Find where the given text appears and provide that cell's center as (X, Y) coordinate. 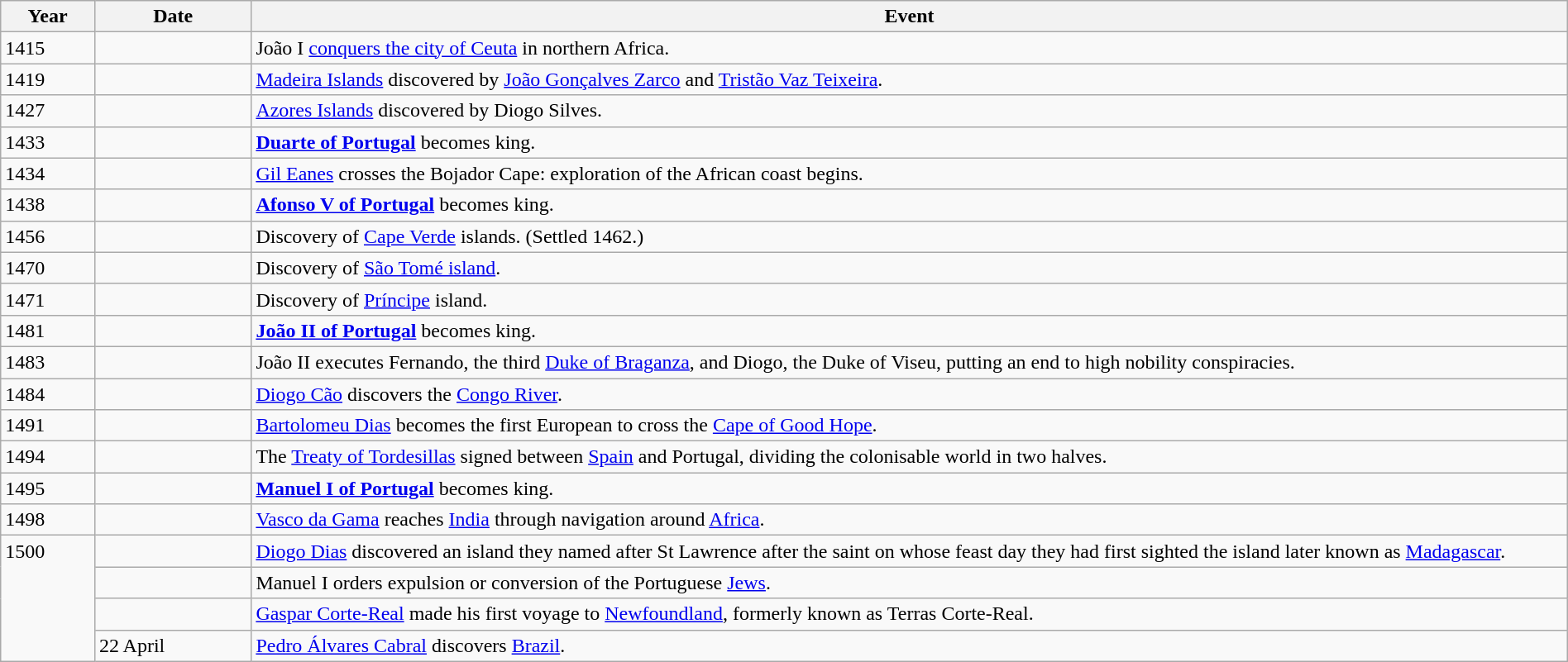
1427 (48, 111)
1415 (48, 48)
João II of Portugal becomes king. (910, 331)
Year (48, 17)
Duarte of Portugal becomes king. (910, 142)
1494 (48, 457)
1438 (48, 205)
Gaspar Corte-Real made his first voyage to Newfoundland, formerly known as Terras Corte-Real. (910, 614)
1495 (48, 488)
1500 (48, 598)
João I conquers the city of Ceuta in northern Africa. (910, 48)
Date (172, 17)
Azores Islands discovered by Diogo Silves. (910, 111)
22 April (172, 645)
Manuel I orders expulsion or conversion of the Portuguese Jews. (910, 583)
Bartolomeu Dias becomes the first European to cross the Cape of Good Hope. (910, 426)
1483 (48, 362)
1470 (48, 268)
1433 (48, 142)
Discovery of São Tomé island. (910, 268)
Event (910, 17)
1434 (48, 174)
1481 (48, 331)
Gil Eanes crosses the Bojador Cape: exploration of the African coast begins. (910, 174)
1498 (48, 520)
Discovery of Cape Verde islands. (Settled 1462.) (910, 236)
1491 (48, 426)
1456 (48, 236)
Manuel I of Portugal becomes king. (910, 488)
The Treaty of Tordesillas signed between Spain and Portugal, dividing the colonisable world in two halves. (910, 457)
João II executes Fernando, the third Duke of Braganza, and Diogo, the Duke of Viseu, putting an end to high nobility conspiracies. (910, 362)
Vasco da Gama reaches India through navigation around Africa. (910, 520)
Madeira Islands discovered by João Gonçalves Zarco and Tristão Vaz Teixeira. (910, 79)
1419 (48, 79)
Pedro Álvares Cabral discovers Brazil. (910, 645)
1484 (48, 394)
Diogo Cão discovers the Congo River. (910, 394)
1471 (48, 299)
Discovery of Príncipe island. (910, 299)
Afonso V of Portugal becomes king. (910, 205)
